Identify which cell holds the provided text, then report its [X, Y] central coordinate. 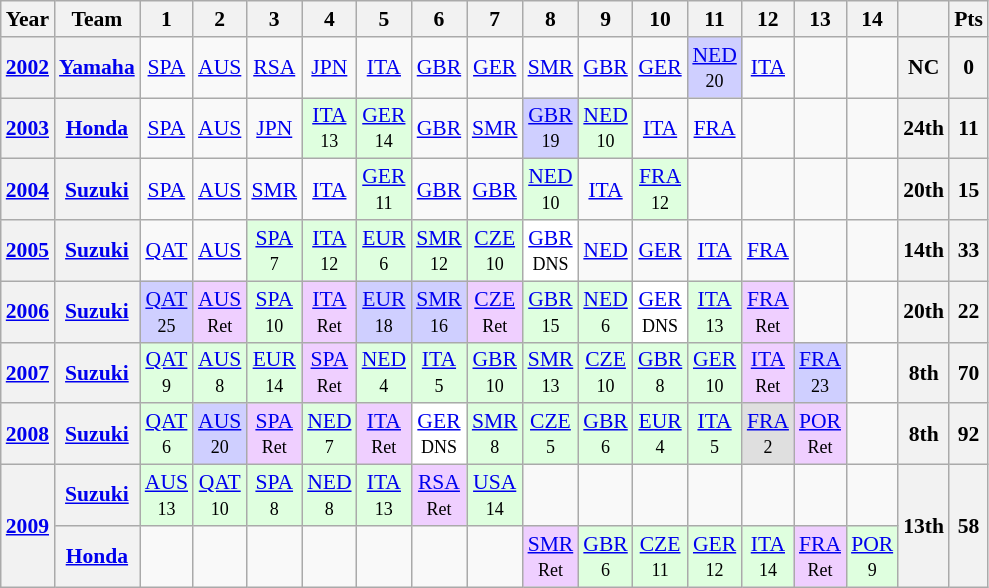
0 [968, 68]
AUS20 [220, 434]
RSA [274, 68]
QAT6 [166, 434]
22 [968, 312]
NED20 [714, 68]
FRA2 [768, 434]
2004 [28, 190]
10 [660, 19]
CZERet [495, 312]
EUR18 [384, 312]
Yamaha [97, 68]
AUS8 [220, 372]
14th [924, 250]
6 [439, 19]
13th [924, 526]
QAT9 [166, 372]
2005 [28, 250]
FRA23 [820, 372]
POR9 [872, 556]
SMR16 [439, 312]
70 [968, 372]
NED4 [384, 372]
SPA10 [274, 312]
2007 [28, 372]
GBR19 [551, 128]
SPA7 [274, 250]
13 [820, 19]
2 [220, 19]
7 [495, 19]
GBRDNS [551, 250]
4 [329, 19]
SMR12 [439, 250]
SPA8 [274, 496]
EUR4 [660, 434]
QAT25 [166, 312]
3 [274, 19]
SMR13 [551, 372]
GBR10 [495, 372]
ITA12 [329, 250]
14 [872, 19]
24th [924, 128]
CZE5 [551, 434]
92 [968, 434]
FRA12 [660, 190]
PORRet [820, 434]
2006 [28, 312]
NED8 [329, 496]
RSARet [439, 496]
2009 [28, 526]
GBR15 [551, 312]
GER10 [714, 372]
NED7 [329, 434]
2002 [28, 68]
NED [606, 250]
5 [384, 19]
GER11 [384, 190]
ITA14 [768, 556]
Year [28, 19]
NC [924, 68]
8 [551, 19]
EUR14 [274, 372]
Pts [968, 19]
QAT [166, 250]
AUSRet [220, 312]
GER12 [714, 556]
GER14 [384, 128]
2008 [28, 434]
Team [97, 19]
9 [606, 19]
2003 [28, 128]
QAT10 [220, 496]
GBR8 [660, 372]
33 [968, 250]
USA14 [495, 496]
AUS13 [166, 496]
15 [968, 190]
NED6 [606, 312]
1 [166, 19]
12 [768, 19]
SMRRet [551, 556]
CZE11 [660, 556]
SMR8 [495, 434]
58 [968, 526]
EUR6 [384, 250]
